Return the (X, Y) coordinate for the center point of the cell that contains the specified text.  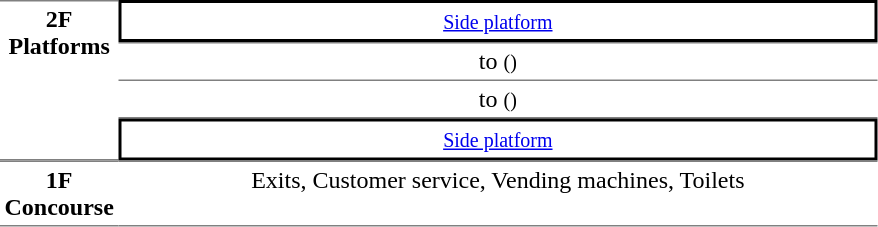
1FConcourse (59, 193)
Exits, Customer service, Vending machines, Toilets (498, 193)
2FPlatforms (59, 80)
